For the text-containing cell, return its midpoint in (X, Y) coordinate format. 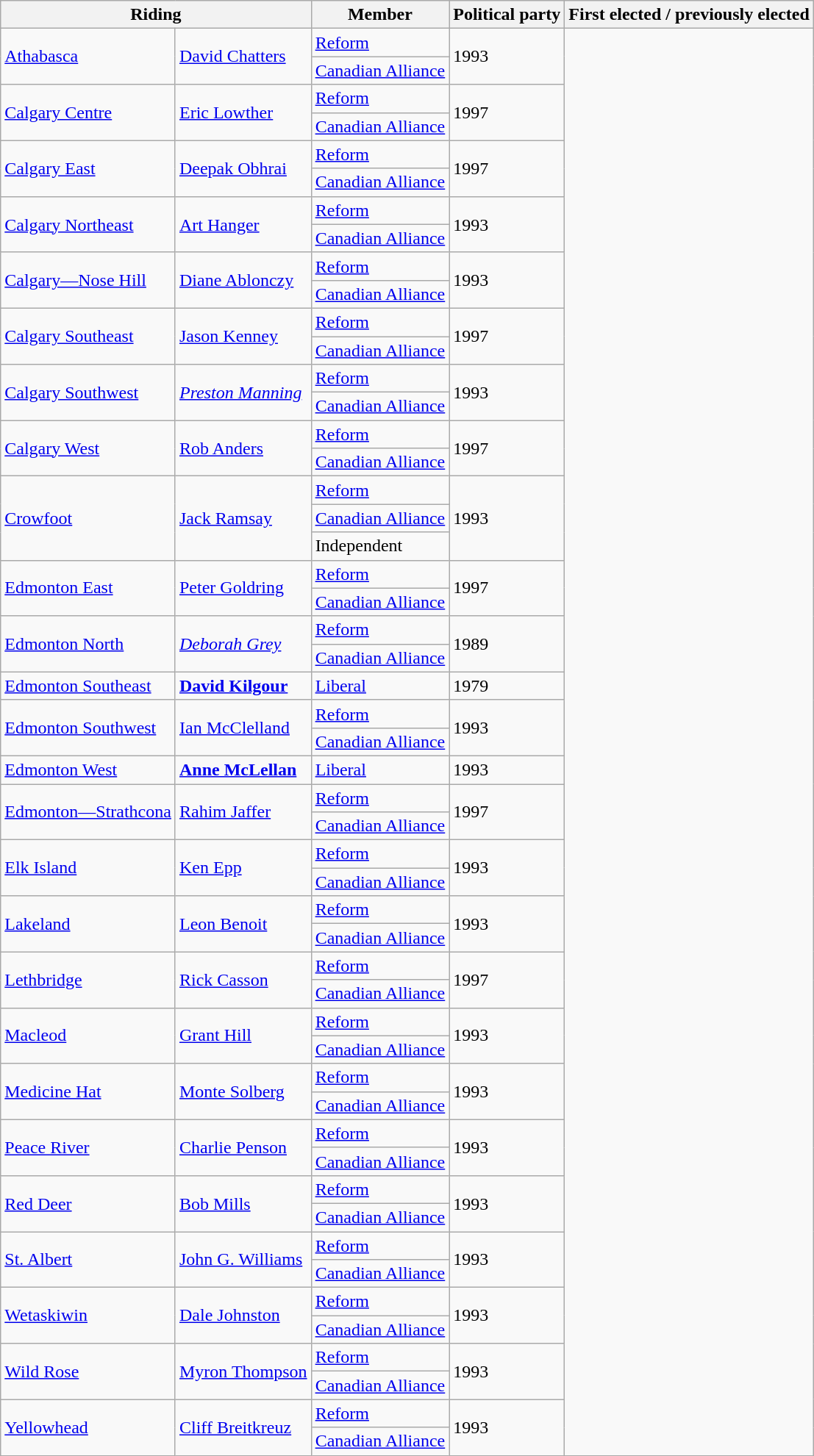
Calgary East (88, 168)
Calgary Centre (88, 112)
Ian McClelland (243, 728)
Rob Anders (243, 448)
Jack Ramsay (243, 518)
Elk Island (88, 868)
Eric Lowther (243, 112)
Edmonton East (88, 588)
Medicine Hat (88, 1091)
Edmonton West (88, 770)
Grant Hill (243, 1036)
Independent (380, 546)
Wetaskiwin (88, 1316)
Diane Ablonczy (243, 280)
1989 (507, 644)
Red Deer (88, 1203)
Ken Epp (243, 868)
Calgary Southwest (88, 392)
Calgary Northeast (88, 224)
John G. Williams (243, 1260)
Bob Mills (243, 1203)
Political party (507, 15)
Lakeland (88, 924)
David Kilgour (243, 686)
Peace River (88, 1147)
Deepak Obhrai (243, 168)
Leon Benoit (243, 924)
Deborah Grey (243, 644)
Preston Manning (243, 392)
Calgary West (88, 448)
Dale Johnston (243, 1316)
Edmonton Southwest (88, 728)
Peter Goldring (243, 588)
David Chatters (243, 57)
Myron Thompson (243, 1371)
Charlie Penson (243, 1147)
Riding (156, 15)
Crowfoot (88, 518)
Edmonton Southeast (88, 686)
Cliff Breitkreuz (243, 1427)
Monte Solberg (243, 1091)
Rick Casson (243, 980)
Member (380, 15)
Jason Kenney (243, 336)
Macleod (88, 1036)
Anne McLellan (243, 770)
Wild Rose (88, 1371)
Calgary Southeast (88, 336)
Art Hanger (243, 224)
First elected / previously elected (690, 15)
Rahim Jaffer (243, 811)
St. Albert (88, 1260)
Edmonton—Strathcona (88, 811)
Athabasca (88, 57)
Lethbridge (88, 980)
1979 (507, 686)
Calgary—Nose Hill (88, 280)
Yellowhead (88, 1427)
Edmonton North (88, 644)
